For the text-containing cell, return its midpoint in [x, y] coordinate format. 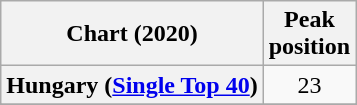
Chart (2020) [132, 34]
Peakposition [309, 34]
Hungary (Single Top 40) [132, 85]
23 [309, 85]
